Identify which cell holds the provided text, then report its [x, y] central coordinate. 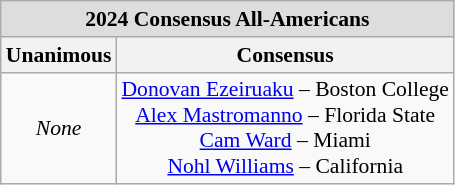
Consensus [284, 55]
None [59, 128]
Unanimous [59, 55]
2024 Consensus All-Americans [228, 19]
Donovan Ezeiruaku – Boston CollegeAlex Mastromanno – Florida StateCam Ward – MiamiNohl Williams – California [284, 128]
